Locate the cell with the specified text and output its (X, Y) center coordinate. 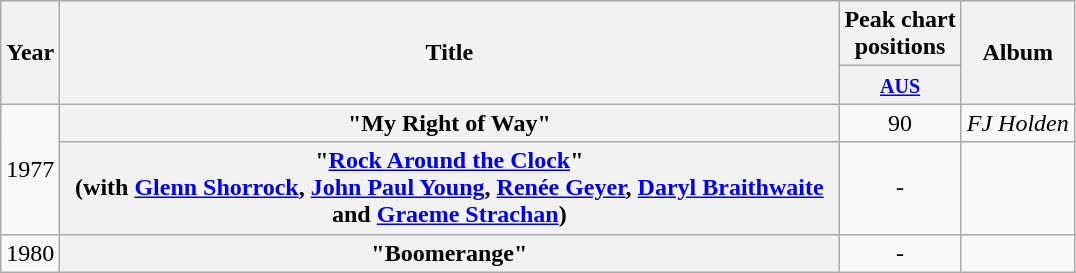
FJ Holden (1018, 123)
Album (1018, 52)
Year (30, 52)
"My Right of Way" (450, 123)
Peak chartpositions (900, 34)
"Rock Around the Clock" (with Glenn Shorrock, John Paul Young, Renée Geyer, Daryl Braithwaite and Graeme Strachan) (450, 188)
1977 (30, 169)
Title (450, 52)
"Boomerange" (450, 253)
AUS (900, 85)
90 (900, 123)
1980 (30, 253)
